Determine the (x, y) coordinate at the center of the cell enclosing the given text.  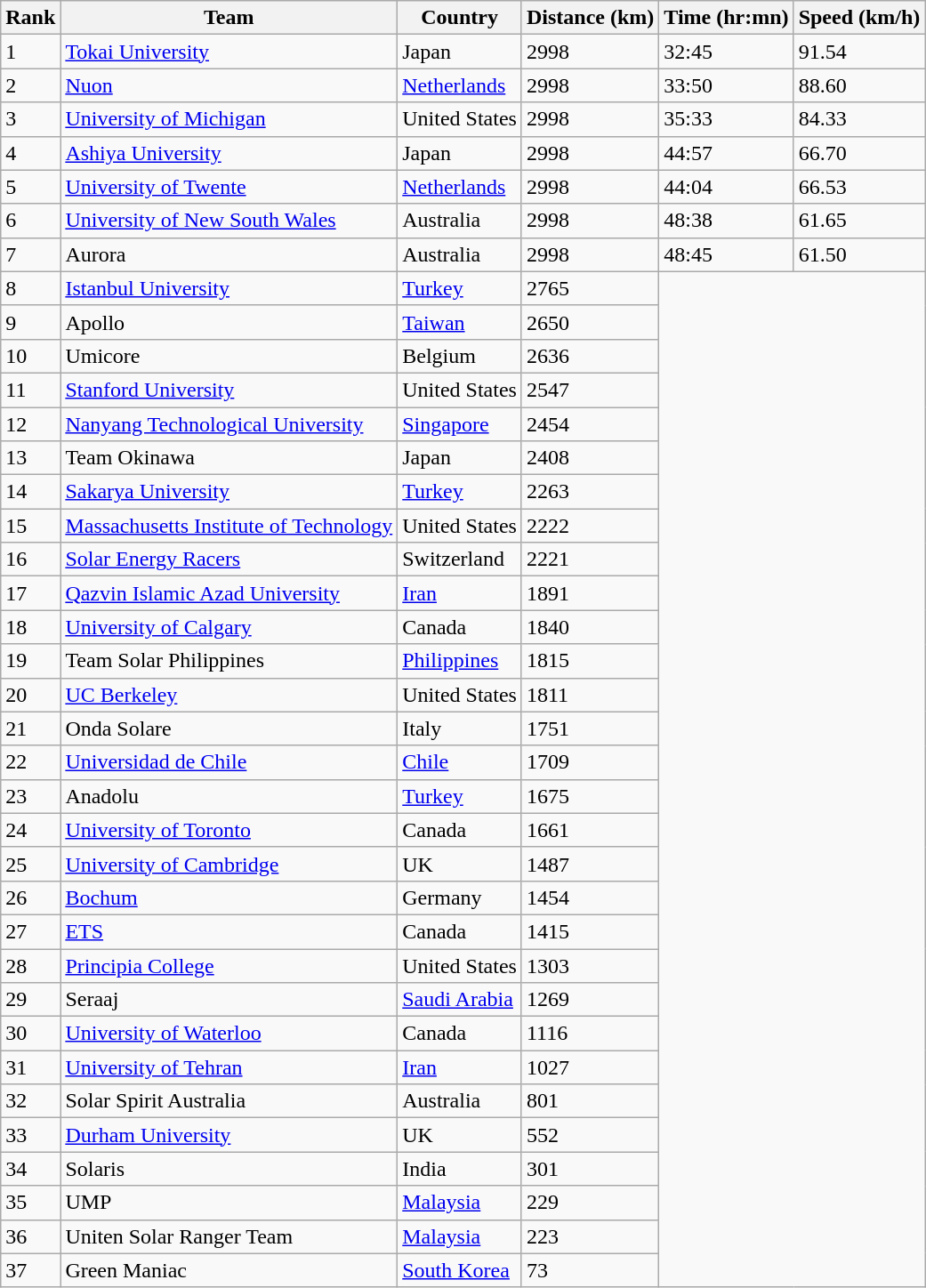
1840 (590, 627)
8 (30, 288)
2263 (590, 492)
1269 (590, 1000)
Solar Spirit Australia (229, 1101)
2547 (590, 390)
12 (30, 424)
Philippines (460, 661)
6 (30, 221)
22 (30, 762)
Time (hr:mn) (726, 18)
Italy (460, 729)
Team (229, 18)
1027 (590, 1067)
1116 (590, 1034)
Saudi Arabia (460, 1000)
1415 (590, 931)
1661 (590, 830)
Massachusetts Institute of Technology (229, 526)
17 (30, 593)
1303 (590, 965)
301 (590, 1169)
73 (590, 1270)
30 (30, 1034)
1751 (590, 729)
15 (30, 526)
1811 (590, 695)
36 (30, 1236)
Nuon (229, 85)
Qazvin Islamic Azad University (229, 593)
University of Twente (229, 187)
91.54 (859, 52)
Apollo (229, 322)
Istanbul University (229, 288)
801 (590, 1101)
27 (30, 931)
44:04 (726, 187)
Nanyang Technological University (229, 424)
2221 (590, 559)
Solaris (229, 1169)
Stanford University (229, 390)
19 (30, 661)
552 (590, 1135)
University of Toronto (229, 830)
5 (30, 187)
28 (30, 965)
48:45 (726, 254)
34 (30, 1169)
20 (30, 695)
16 (30, 559)
Green Maniac (229, 1270)
University of Tehran (229, 1067)
1815 (590, 661)
2408 (590, 458)
35:33 (726, 119)
7 (30, 254)
1675 (590, 796)
66.53 (859, 187)
1891 (590, 593)
Belgium (460, 356)
University of Michigan (229, 119)
11 (30, 390)
Taiwan (460, 322)
88.60 (859, 85)
Umicore (229, 356)
Solar Energy Racers (229, 559)
UC Berkeley (229, 695)
Durham University (229, 1135)
India (460, 1169)
Germany (460, 898)
Switzerland (460, 559)
1709 (590, 762)
23 (30, 796)
18 (30, 627)
Singapore (460, 424)
University of Calgary (229, 627)
Tokai University (229, 52)
2 (30, 85)
29 (30, 1000)
Rank (30, 18)
61.50 (859, 254)
61.65 (859, 221)
Chile (460, 762)
Team Okinawa (229, 458)
32:45 (726, 52)
Anadolu (229, 796)
2454 (590, 424)
Principia College (229, 965)
2650 (590, 322)
1454 (590, 898)
84.33 (859, 119)
66.70 (859, 153)
229 (590, 1203)
32 (30, 1101)
10 (30, 356)
223 (590, 1236)
Country (460, 18)
21 (30, 729)
UMP (229, 1203)
Aurora (229, 254)
Speed (km/h) (859, 18)
26 (30, 898)
2636 (590, 356)
14 (30, 492)
4 (30, 153)
3 (30, 119)
South Korea (460, 1270)
Uniten Solar Ranger Team (229, 1236)
ETS (229, 931)
44:57 (726, 153)
48:38 (726, 221)
33 (30, 1135)
37 (30, 1270)
Universidad de Chile (229, 762)
1487 (590, 864)
1 (30, 52)
2765 (590, 288)
Seraaj (229, 1000)
33:50 (726, 85)
University of Waterloo (229, 1034)
Ashiya University (229, 153)
Onda Solare (229, 729)
31 (30, 1067)
35 (30, 1203)
Distance (km) (590, 18)
13 (30, 458)
24 (30, 830)
Sakarya University (229, 492)
2222 (590, 526)
9 (30, 322)
Team Solar Philippines (229, 661)
University of New South Wales (229, 221)
University of Cambridge (229, 864)
25 (30, 864)
Bochum (229, 898)
